From the cell containing the given text, extract its center point as (x, y) coordinate. 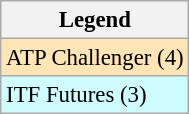
ITF Futures (3) (95, 95)
Legend (95, 20)
ATP Challenger (4) (95, 58)
